Locate the cell with the specified text and output its (X, Y) center coordinate. 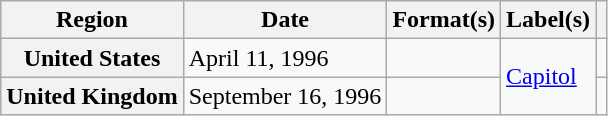
United Kingdom (92, 96)
United States (92, 58)
Label(s) (548, 20)
September 16, 1996 (285, 96)
April 11, 1996 (285, 58)
Date (285, 20)
Capitol (548, 77)
Region (92, 20)
Format(s) (444, 20)
